Search for the cell housing the specified text and yield its (X, Y) center coordinate. 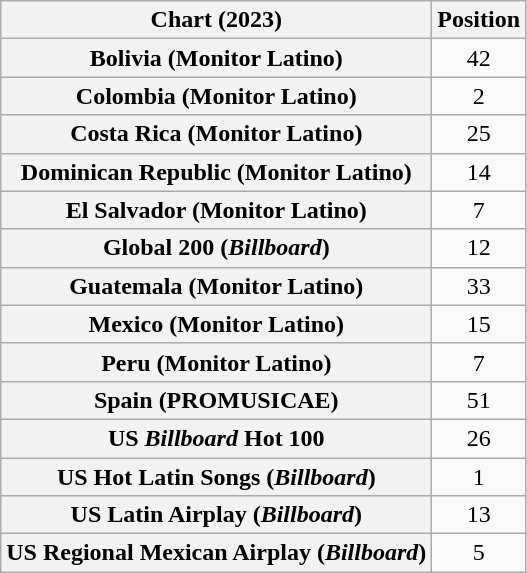
Costa Rica (Monitor Latino) (216, 134)
Peru (Monitor Latino) (216, 362)
Guatemala (Monitor Latino) (216, 286)
Spain (PROMUSICAE) (216, 400)
33 (479, 286)
US Billboard Hot 100 (216, 438)
Dominican Republic (Monitor Latino) (216, 172)
El Salvador (Monitor Latino) (216, 210)
US Regional Mexican Airplay (Billboard) (216, 553)
51 (479, 400)
Colombia (Monitor Latino) (216, 96)
US Hot Latin Songs (Billboard) (216, 477)
5 (479, 553)
42 (479, 58)
12 (479, 248)
Chart (2023) (216, 20)
26 (479, 438)
15 (479, 324)
Mexico (Monitor Latino) (216, 324)
2 (479, 96)
Global 200 (Billboard) (216, 248)
1 (479, 477)
Position (479, 20)
25 (479, 134)
13 (479, 515)
Bolivia (Monitor Latino) (216, 58)
14 (479, 172)
US Latin Airplay (Billboard) (216, 515)
